Search for the cell housing the specified text and yield its (x, y) center coordinate. 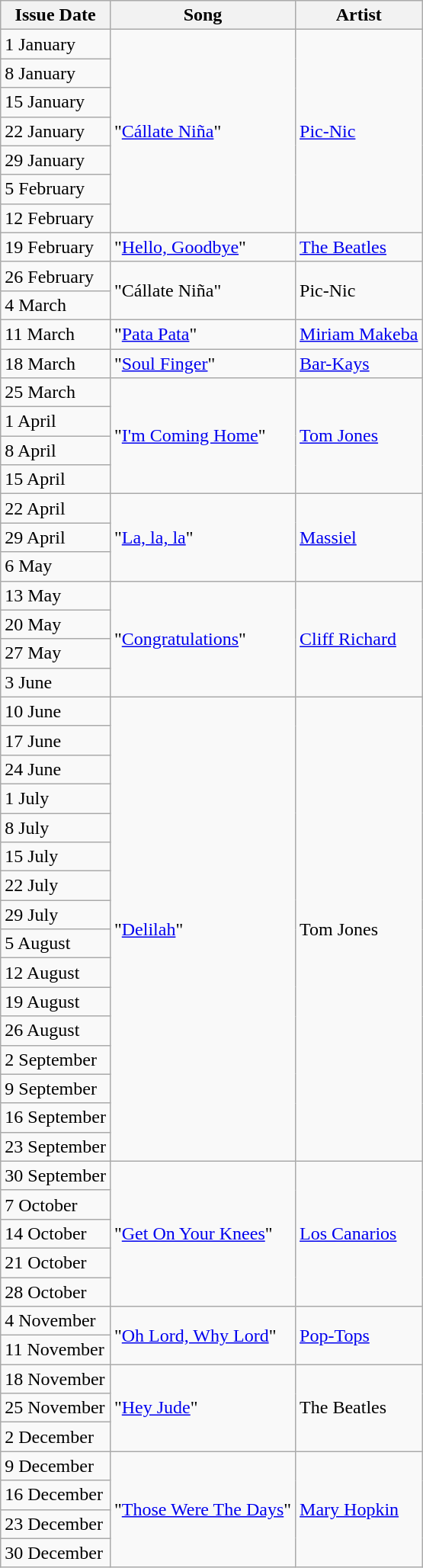
1 April (56, 422)
8 April (56, 451)
8 July (56, 827)
"La, la, la" (203, 537)
27 May (56, 653)
30 September (56, 1175)
14 October (56, 1233)
16 September (56, 1117)
Pop-Tops (359, 1336)
Los Canarios (359, 1233)
26 August (56, 1031)
23 December (56, 1524)
29 January (56, 160)
25 March (56, 393)
22 July (56, 886)
28 October (56, 1292)
13 May (56, 595)
11 November (56, 1350)
3 June (56, 682)
10 June (56, 711)
"Pata Pata" (203, 334)
5 August (56, 944)
4 November (56, 1321)
24 June (56, 769)
4 March (56, 305)
20 May (56, 624)
2 December (56, 1437)
"Get On Your Knees" (203, 1233)
9 September (56, 1089)
30 December (56, 1553)
"Soul Finger" (203, 364)
Miriam Makeba (359, 334)
21 October (56, 1262)
"I'm Coming Home" (203, 436)
11 March (56, 334)
15 July (56, 857)
Issue Date (56, 15)
"Hello, Goodbye" (203, 247)
Song (203, 15)
17 June (56, 740)
8 January (56, 73)
15 April (56, 479)
Mary Hopkin (359, 1509)
Massiel (359, 537)
23 September (56, 1146)
12 August (56, 973)
5 February (56, 189)
9 December (56, 1466)
Bar-Kays (359, 364)
2 September (56, 1060)
16 December (56, 1495)
1 July (56, 798)
22 April (56, 508)
22 January (56, 131)
29 July (56, 915)
"Those Were The Days" (203, 1509)
"Congratulations" (203, 639)
15 January (56, 102)
"Oh Lord, Why Lord" (203, 1336)
19 February (56, 247)
26 February (56, 276)
12 February (56, 218)
18 March (56, 364)
18 November (56, 1379)
25 November (56, 1408)
"Delilah" (203, 928)
1 January (56, 44)
Artist (359, 15)
"Hey Jude" (203, 1408)
29 April (56, 537)
7 October (56, 1204)
Cliff Richard (359, 639)
6 May (56, 566)
19 August (56, 1002)
